Detect which cell encompasses the target text, then output its [x, y] center coordinate. 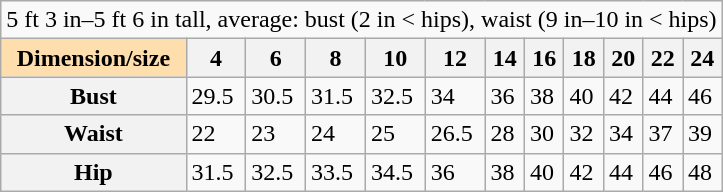
20 [623, 58]
5 ft 3 in–5 ft 6 in tall, average: bust (2 in < hips), waist (9 in–10 in < hips) [362, 20]
32 [584, 134]
23 [276, 134]
25 [395, 134]
33.5 [336, 172]
16 [544, 58]
30.5 [276, 96]
37 [663, 134]
10 [395, 58]
Dimension/size [94, 58]
8 [336, 58]
4 [216, 58]
34.5 [395, 172]
Bust [94, 96]
30 [544, 134]
12 [455, 58]
28 [505, 134]
39 [703, 134]
18 [584, 58]
6 [276, 58]
Hip [94, 172]
14 [505, 58]
26.5 [455, 134]
Waist [94, 134]
48 [703, 172]
29.5 [216, 96]
